Capture the cell that displays the provided text and extract its (X, Y) central coordinate. 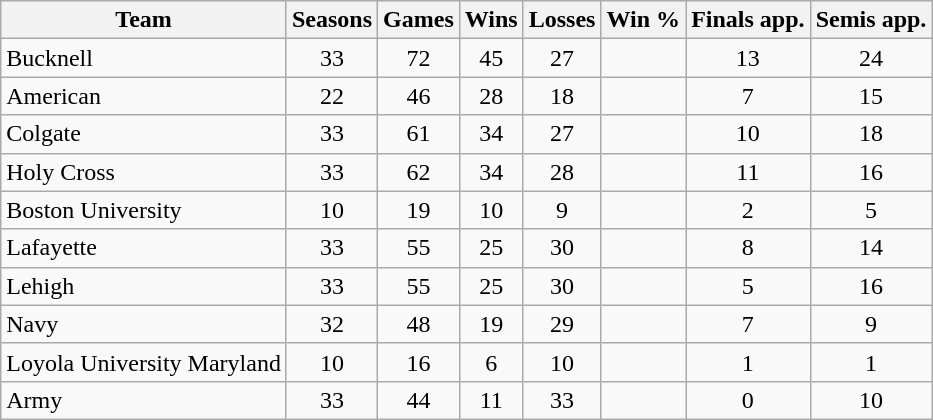
Holy Cross (144, 172)
45 (491, 58)
61 (419, 134)
Losses (562, 20)
Win % (644, 20)
8 (748, 248)
Boston University (144, 210)
Wins (491, 20)
29 (562, 324)
15 (871, 96)
Bucknell (144, 58)
2 (748, 210)
Navy (144, 324)
62 (419, 172)
48 (419, 324)
44 (419, 400)
Loyola University Maryland (144, 362)
Colgate (144, 134)
14 (871, 248)
6 (491, 362)
Lehigh (144, 286)
American (144, 96)
22 (332, 96)
24 (871, 58)
Team (144, 20)
46 (419, 96)
Lafayette (144, 248)
Games (419, 20)
72 (419, 58)
Semis app. (871, 20)
0 (748, 400)
32 (332, 324)
13 (748, 58)
Finals app. (748, 20)
Army (144, 400)
Seasons (332, 20)
